For the text-containing cell, return its midpoint in (x, y) coordinate format. 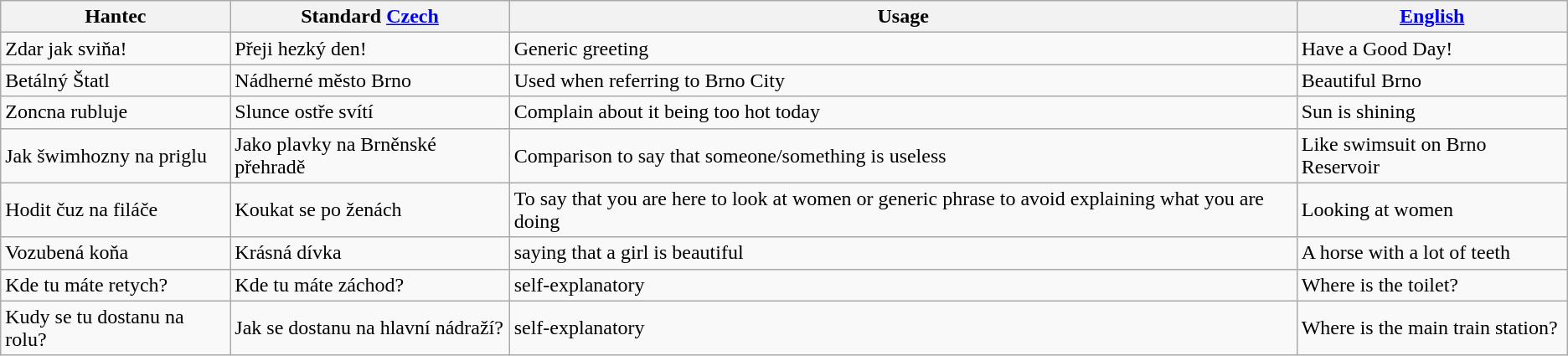
Jako plavky na Brněnské přehradě (370, 156)
Usage (903, 17)
Used when referring to Brno City (903, 80)
Krásná dívka (370, 253)
Have a Good Day! (1432, 49)
Kde tu máte záchod? (370, 285)
To say that you are here to look at women or generic phrase to avoid explaining what you are doing (903, 209)
Sun is shining (1432, 112)
Beautiful Brno (1432, 80)
English (1432, 17)
Kudy se tu dostanu na rolu? (116, 328)
Vozubená koňa (116, 253)
saying that a girl is beautiful (903, 253)
Zoncna rubluje (116, 112)
Jak se dostanu na hlavní nádraží? (370, 328)
Where is the toilet? (1432, 285)
Hantec (116, 17)
Where is the main train station? (1432, 328)
Hodit čuz na filáče (116, 209)
Nádherné město Brno (370, 80)
Přeji hezký den! (370, 49)
Comparison to say that someone/something is useless (903, 156)
Standard Czech (370, 17)
Jak šwimhozny na priglu (116, 156)
Complain about it being too hot today (903, 112)
Kde tu máte retych? (116, 285)
Slunce ostře svítí (370, 112)
A horse with a lot of teeth (1432, 253)
Like swimsuit on Brno Reservoir (1432, 156)
Looking at women (1432, 209)
Koukat se po ženách (370, 209)
Generic greeting (903, 49)
Betálný Štatl (116, 80)
Zdar jak sviňa! (116, 49)
